Extract the (x, y) coordinate from the center of the cell holding the provided text.  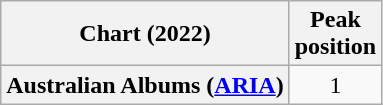
Australian Albums (ARIA) (145, 85)
Chart (2022) (145, 34)
1 (335, 85)
Peakposition (335, 34)
